For the text-containing cell, return its midpoint in (X, Y) coordinate format. 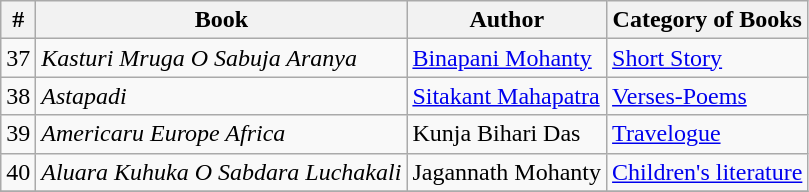
# (18, 20)
39 (18, 134)
Jagannath Mohanty (507, 172)
Children's literature (708, 172)
Binapani Mohanty (507, 58)
Kasturi Mruga O Sabuja Aranya (222, 58)
Category of Books (708, 20)
38 (18, 96)
Astapadi (222, 96)
40 (18, 172)
Americaru Europe Africa (222, 134)
Travelogue (708, 134)
Author (507, 20)
Short Story (708, 58)
Book (222, 20)
Sitakant Mahapatra (507, 96)
37 (18, 58)
Kunja Bihari Das (507, 134)
Aluara Kuhuka O Sabdara Luchakali (222, 172)
Verses-Poems (708, 96)
